For the text-containing cell, return its midpoint in (x, y) coordinate format. 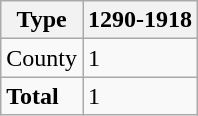
1290-1918 (140, 20)
County (42, 58)
Total (42, 96)
Type (42, 20)
